Search for the cell housing the specified text and yield its [x, y] center coordinate. 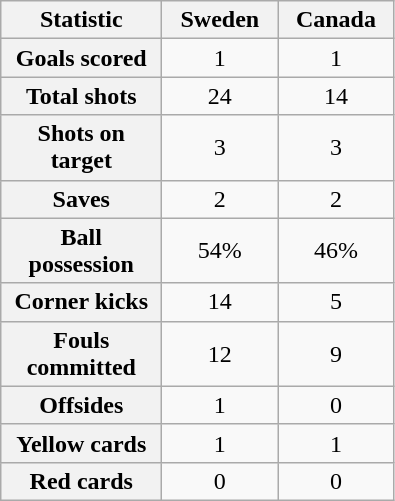
5 [336, 302]
Total shots [82, 96]
Fouls committed [82, 354]
46% [336, 250]
9 [336, 354]
Corner kicks [82, 302]
Yellow cards [82, 443]
Canada [336, 20]
24 [220, 96]
Shots on target [82, 148]
Goals scored [82, 58]
54% [220, 250]
Ball possession [82, 250]
12 [220, 354]
Red cards [82, 481]
Statistic [82, 20]
Offsides [82, 405]
Sweden [220, 20]
Saves [82, 199]
